From the cell containing the given text, extract its center point as (x, y) coordinate. 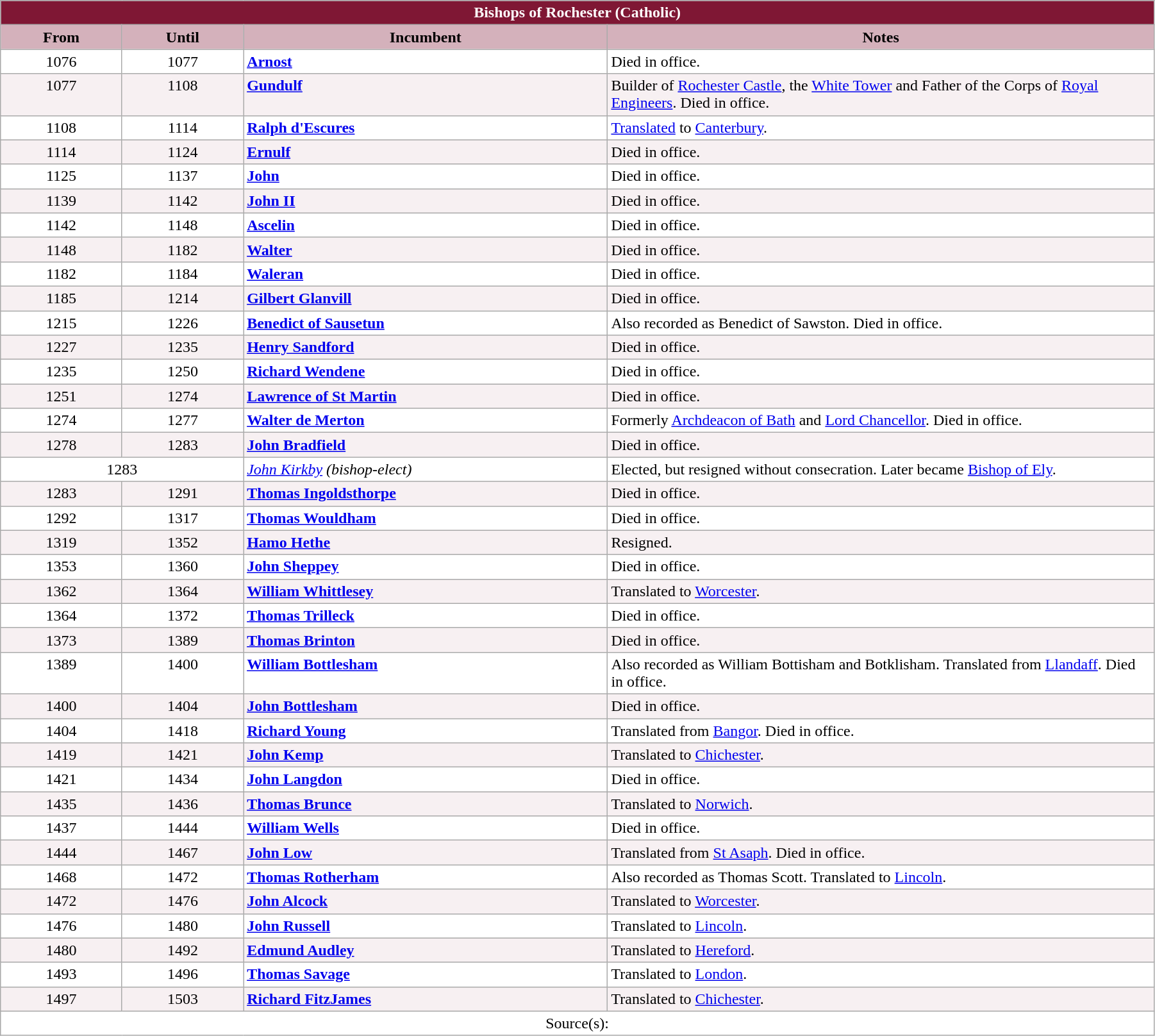
1436 (182, 804)
Elected, but resigned without consecration. Later became Bishop of Ely. (881, 469)
Translated to Hereford. (881, 950)
William Bottlesham (426, 673)
John II (426, 201)
John (426, 176)
John Kirkby (bishop-elect) (426, 469)
1496 (182, 974)
1353 (62, 567)
Ernulf (426, 152)
Translated to Canterbury. (881, 128)
John Alcock (426, 901)
William Whittlesey (426, 591)
1214 (182, 298)
Translated from St Asaph. Died in office. (881, 853)
Thomas Wouldham (426, 518)
1125 (62, 176)
John Russell (426, 926)
Richard Young (426, 730)
John Low (426, 853)
1467 (182, 853)
Source(s): (577, 1023)
Translated to Lincoln. (881, 926)
John Sheppey (426, 567)
Also recorded as Benedict of Sawston. Died in office. (881, 322)
From (62, 37)
Thomas Brinton (426, 640)
Thomas Trilleck (426, 615)
Thomas Rotherham (426, 877)
1184 (182, 274)
1434 (182, 780)
Lawrence of St Martin (426, 396)
1215 (62, 322)
1362 (62, 591)
Resigned. (881, 542)
Translated to Norwich. (881, 804)
Translated to London. (881, 974)
Formerly Archdeacon of Bath and Lord Chancellor. Died in office. (881, 421)
1468 (62, 877)
Bishops of Rochester (Catholic) (577, 13)
Thomas Ingoldsthorpe (426, 494)
1435 (62, 804)
1185 (62, 298)
1226 (182, 322)
Also recorded as Thomas Scott. Translated to Lincoln. (881, 877)
Incumbent (426, 37)
1139 (62, 201)
Thomas Brunce (426, 804)
1437 (62, 828)
1372 (182, 615)
1250 (182, 372)
Builder of Rochester Castle, the White Tower and Father of the Corps of Royal Engineers. Died in office. (881, 95)
William Wells (426, 828)
Gundulf (426, 95)
Benedict of Sausetun (426, 322)
John Kemp (426, 755)
1497 (62, 999)
1124 (182, 152)
1360 (182, 567)
Waleran (426, 274)
Ralph d'Escures (426, 128)
Walter de Merton (426, 421)
John Bradfield (426, 445)
1227 (62, 347)
1319 (62, 542)
Gilbert Glanvill (426, 298)
Ascelin (426, 225)
Until (182, 37)
Thomas Savage (426, 974)
Henry Sandford (426, 347)
1492 (182, 950)
1503 (182, 999)
Hamo Hethe (426, 542)
Richard FitzJames (426, 999)
1292 (62, 518)
1277 (182, 421)
1278 (62, 445)
Walter (426, 249)
1137 (182, 176)
1418 (182, 730)
1076 (62, 62)
Edmund Audley (426, 950)
Arnost (426, 62)
John Langdon (426, 780)
1493 (62, 974)
Notes (881, 37)
John Bottlesham (426, 706)
Richard Wendene (426, 372)
1317 (182, 518)
1373 (62, 640)
1419 (62, 755)
Also recorded as William Bottisham and Botklisham. Translated from Llandaff. Died in office. (881, 673)
Translated from Bangor. Died in office. (881, 730)
1291 (182, 494)
1251 (62, 396)
1352 (182, 542)
